Detect which cell encompasses the target text, then output its (X, Y) center coordinate. 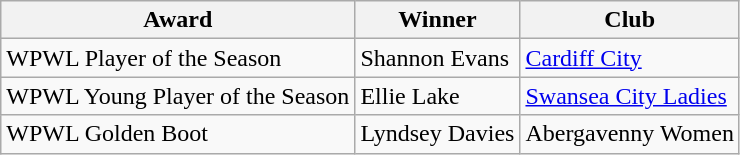
Lyndsey Davies (438, 134)
Swansea City Ladies (630, 96)
Abergavenny Women (630, 134)
Award (178, 20)
Ellie Lake (438, 96)
WPWL Young Player of the Season (178, 96)
WPWL Golden Boot (178, 134)
Club (630, 20)
Winner (438, 20)
Shannon Evans (438, 58)
Cardiff City (630, 58)
WPWL Player of the Season (178, 58)
